Identify which cell holds the provided text, then report its (X, Y) central coordinate. 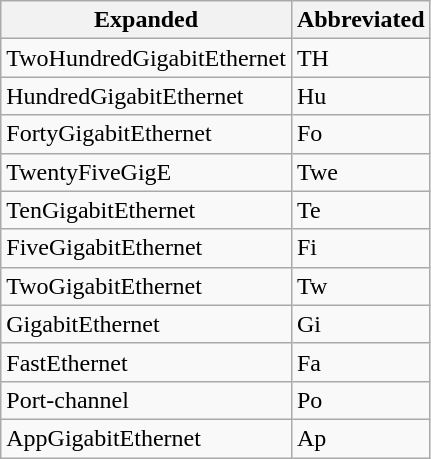
Tw (360, 286)
Po (360, 400)
FiveGigabitEthernet (146, 248)
Expanded (146, 20)
Fi (360, 248)
TwoGigabitEthernet (146, 286)
Abbreviated (360, 20)
Fo (360, 134)
TenGigabitEthernet (146, 210)
AppGigabitEthernet (146, 438)
Gi (360, 324)
GigabitEthernet (146, 324)
Port-channel (146, 400)
TwentyFiveGigE (146, 172)
FortyGigabitEthernet (146, 134)
Twe (360, 172)
Hu (360, 96)
TwoHundredGigabitEthernet (146, 58)
TH (360, 58)
HundredGigabitEthernet (146, 96)
FastEthernet (146, 362)
Fa (360, 362)
Te (360, 210)
Ap (360, 438)
